Extract the [X, Y] coordinate from the center of the cell holding the provided text.  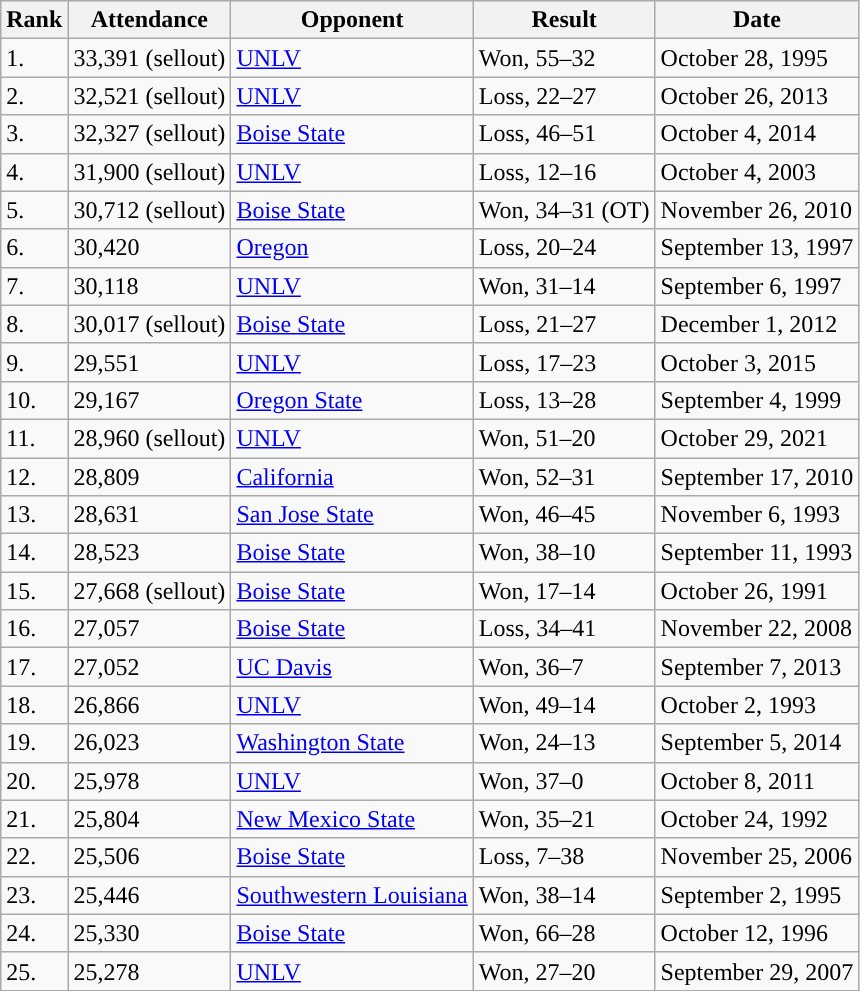
Won, 51–20 [564, 438]
Result [564, 20]
October 29, 2021 [757, 438]
30,712 (sellout) [150, 210]
4. [34, 172]
13. [34, 515]
Oregon State [352, 400]
25,978 [150, 781]
25,506 [150, 857]
Loss, 13–28 [564, 400]
November 22, 2008 [757, 629]
October 12, 1996 [757, 933]
Loss, 12–16 [564, 172]
12. [34, 477]
25,278 [150, 971]
Won, 17–14 [564, 591]
25,446 [150, 895]
Washington State [352, 743]
Loss, 20–24 [564, 248]
24. [34, 933]
October 26, 2013 [757, 96]
21. [34, 819]
November 6, 1993 [757, 515]
19. [34, 743]
27,668 (sellout) [150, 591]
27,057 [150, 629]
Loss, 22–27 [564, 96]
26,023 [150, 743]
23. [34, 895]
November 25, 2006 [757, 857]
October 24, 1992 [757, 819]
Attendance [150, 20]
October 8, 2011 [757, 781]
September 4, 1999 [757, 400]
Won, 37–0 [564, 781]
October 26, 1991 [757, 591]
California [352, 477]
25,804 [150, 819]
Won, 27–20 [564, 971]
7. [34, 286]
1. [34, 58]
28,809 [150, 477]
8. [34, 324]
11. [34, 438]
5. [34, 210]
October 28, 1995 [757, 58]
September 17, 2010 [757, 477]
Oregon [352, 248]
14. [34, 553]
Loss, 34–41 [564, 629]
30,017 (sellout) [150, 324]
32,521 (sellout) [150, 96]
Southwestern Louisiana [352, 895]
17. [34, 667]
Date [757, 20]
September 5, 2014 [757, 743]
UC Davis [352, 667]
15. [34, 591]
29,167 [150, 400]
Won, 34–31 (OT) [564, 210]
Won, 55–32 [564, 58]
September 11, 1993 [757, 553]
25. [34, 971]
27,052 [150, 667]
October 3, 2015 [757, 362]
San Jose State [352, 515]
28,631 [150, 515]
16. [34, 629]
30,118 [150, 286]
September 13, 1997 [757, 248]
October 4, 2014 [757, 134]
29,551 [150, 362]
Won, 38–10 [564, 553]
22. [34, 857]
Loss, 17–23 [564, 362]
September 7, 2013 [757, 667]
November 26, 2010 [757, 210]
Won, 36–7 [564, 667]
3. [34, 134]
25,330 [150, 933]
September 2, 1995 [757, 895]
18. [34, 705]
Opponent [352, 20]
2. [34, 96]
6. [34, 248]
September 6, 1997 [757, 286]
Won, 35–21 [564, 819]
Won, 52–31 [564, 477]
Won, 31–14 [564, 286]
26,866 [150, 705]
30,420 [150, 248]
Won, 38–14 [564, 895]
September 29, 2007 [757, 971]
9. [34, 362]
32,327 (sellout) [150, 134]
33,391 (sellout) [150, 58]
31,900 (sellout) [150, 172]
Won, 49–14 [564, 705]
Won, 24–13 [564, 743]
October 2, 1993 [757, 705]
Loss, 7–38 [564, 857]
20. [34, 781]
10. [34, 400]
28,523 [150, 553]
28,960 (sellout) [150, 438]
December 1, 2012 [757, 324]
Won, 46–45 [564, 515]
Won, 66–28 [564, 933]
New Mexico State [352, 819]
Rank [34, 20]
October 4, 2003 [757, 172]
Loss, 21–27 [564, 324]
Loss, 46–51 [564, 134]
